Identify which cell holds the provided text, then report its [X, Y] central coordinate. 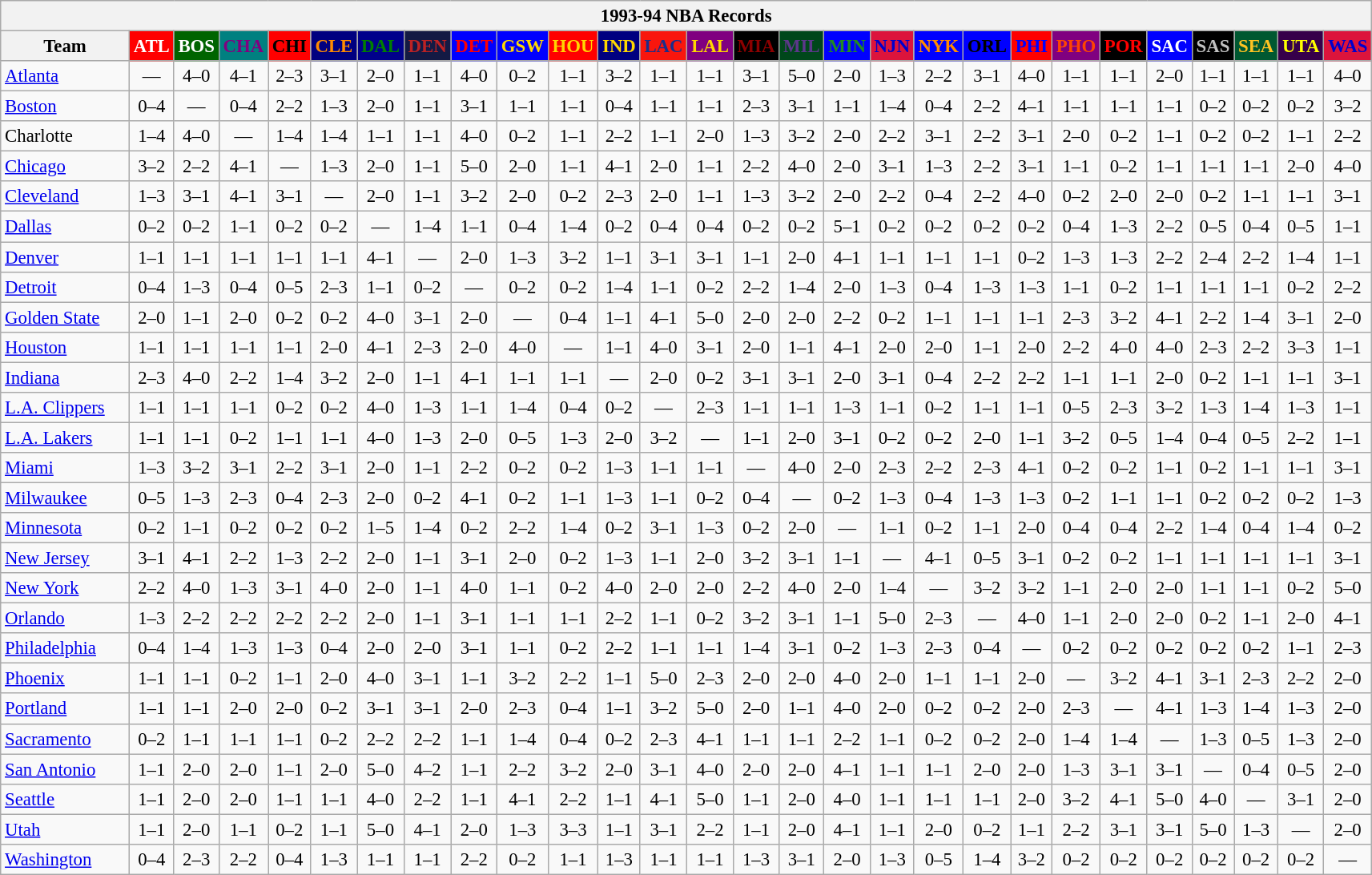
UTA [1301, 46]
PHI [1032, 46]
NYK [939, 46]
PHO [1076, 46]
MIN [847, 46]
IND [619, 46]
MIA [756, 46]
Utah [66, 829]
DAL [381, 46]
SAS [1213, 46]
4–2 [428, 769]
MIL [802, 46]
New Jersey [66, 558]
1–5 [381, 528]
BOS [196, 46]
Charlotte [66, 136]
Indiana [66, 377]
Team [66, 46]
WAS [1348, 46]
DEN [428, 46]
Golden State [66, 317]
Atlanta [66, 76]
GSW [522, 46]
SEA [1256, 46]
Orlando [66, 619]
Chicago [66, 167]
Sacramento [66, 739]
CHI [289, 46]
DET [474, 46]
Boston [66, 107]
Dallas [66, 227]
Detroit [66, 287]
SAC [1169, 46]
NJN [892, 46]
Portland [66, 709]
Minnesota [66, 528]
Cleveland [66, 196]
L.A. Clippers [66, 408]
Miami [66, 468]
New York [66, 588]
LAL [710, 46]
5–1 [847, 227]
Phoenix [66, 679]
CHA [243, 46]
1993-94 NBA Records [686, 16]
Denver [66, 257]
ORL [987, 46]
L.A. Lakers [66, 437]
CLE [333, 46]
Milwaukee [66, 498]
2–4 [1213, 257]
HOU [573, 46]
LAC [663, 46]
San Antonio [66, 769]
ATL [151, 46]
Seattle [66, 799]
Houston [66, 347]
Philadelphia [66, 648]
POR [1123, 46]
Washington [66, 860]
